From the cell containing the given text, extract its center point as (x, y) coordinate. 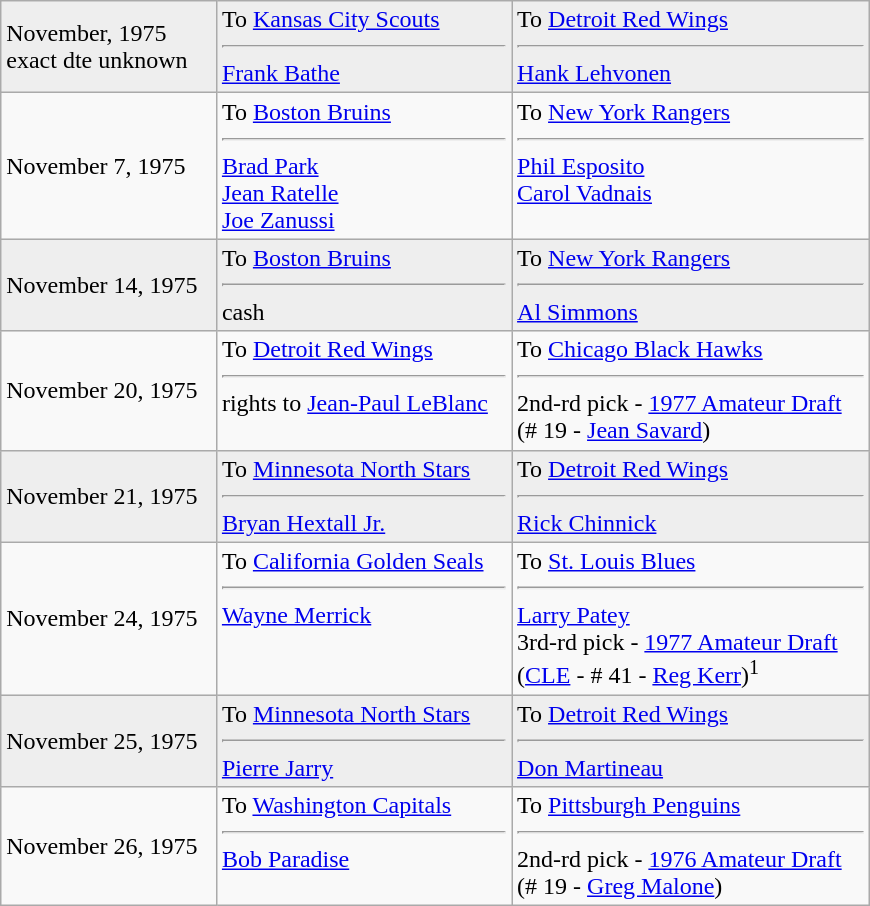
November 20, 1975 (109, 390)
To Washington CapitalsBob Paradise (364, 846)
To New York RangersAl Simmons (691, 285)
To Detroit Red WingsHank Lehvonen (691, 47)
To Kansas City ScoutsFrank Bathe (364, 47)
To Minnesota North StarsBryan Hextall Jr. (364, 496)
To Detroit Red WingsRick Chinnick (691, 496)
To Minnesota North StarsPierre Jarry (364, 741)
To California Golden SealsWayne Merrick (364, 618)
To St. Louis BluesLarry Patey3rd-rd pick - 1977 Amateur Draft(CLE - # 41 - Reg Kerr)1 (691, 618)
To Chicago Black Hawks2nd-rd pick - 1977 Amateur Draft(# 19 - Jean Savard) (691, 390)
November 26, 1975 (109, 846)
November 7, 1975 (109, 166)
November 14, 1975 (109, 285)
To Detroit Red Wingsrights to Jean-Paul LeBlanc (364, 390)
To Pittsburgh Penguins2nd-rd pick - 1976 Amateur Draft(# 19 - Greg Malone) (691, 846)
To Detroit Red WingsDon Martineau (691, 741)
November 21, 1975 (109, 496)
To New York RangersPhil EspositoCarol Vadnais (691, 166)
To Boston Bruinscash (364, 285)
To Boston BruinsBrad ParkJean RatelleJoe Zanussi (364, 166)
November 24, 1975 (109, 618)
November, 1975exact dte unknown (109, 47)
November 25, 1975 (109, 741)
